Extract the (X, Y) coordinate from the center of the cell holding the provided text.  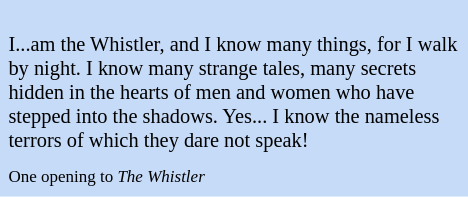
One opening to The Whistler (234, 176)
